Extract the (x, y) coordinate from the center of the cell holding the provided text.  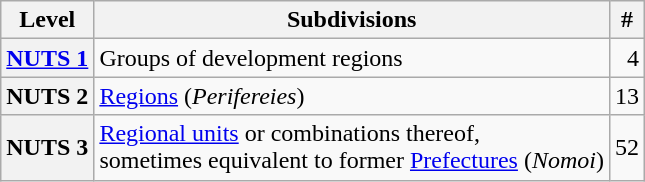
Groups of development regions (352, 58)
NUTS 3 (48, 148)
# (626, 20)
13 (626, 96)
52 (626, 148)
NUTS 1 (48, 58)
4 (626, 58)
NUTS 2 (48, 96)
Regional units or combinations thereof,sometimes equivalent to former Prefectures (Nomoi) (352, 148)
Level (48, 20)
Subdivisions (352, 20)
Regions (Perifereies) (352, 96)
